Extract the [x, y] coordinate from the center of the cell holding the provided text.  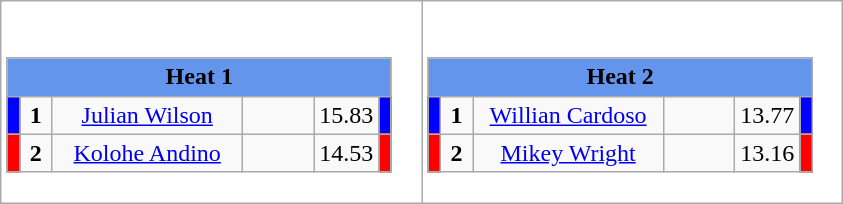
13.16 [768, 153]
Heat 2 1 Willian Cardoso 13.77 2 Mikey Wright 13.16 [632, 102]
Julian Wilson [148, 115]
14.53 [346, 153]
Kolohe Andino [148, 153]
13.77 [768, 115]
Mikey Wright [568, 153]
Heat 1 1 Julian Wilson 15.83 2 Kolohe Andino 14.53 [212, 102]
15.83 [346, 115]
Heat 1 [199, 77]
Willian Cardoso [568, 115]
Heat 2 [620, 77]
